Capture the cell that displays the provided text and extract its [X, Y] central coordinate. 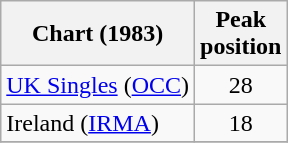
Peakposition [241, 34]
28 [241, 85]
Chart (1983) [98, 34]
18 [241, 123]
Ireland (IRMA) [98, 123]
UK Singles (OCC) [98, 85]
